Provide the [x, y] coordinate of the cell's center where the given text is located.  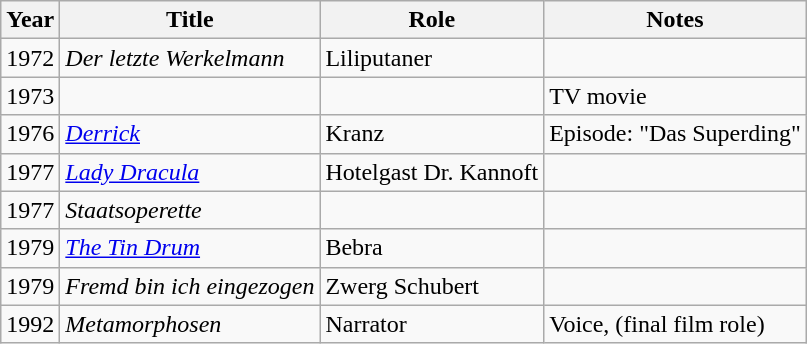
Liliputaner [432, 58]
1973 [30, 96]
Narrator [432, 324]
Year [30, 20]
Lady Dracula [190, 172]
Metamorphosen [190, 324]
1972 [30, 58]
Fremd bin ich eingezogen [190, 286]
Kranz [432, 134]
Hotelgast Dr. Kannoft [432, 172]
Der letzte Werkelmann [190, 58]
1976 [30, 134]
Staatsoperette [190, 210]
Notes [676, 20]
Episode: "Das Superding" [676, 134]
The Tin Drum [190, 248]
Bebra [432, 248]
Title [190, 20]
1992 [30, 324]
Derrick [190, 134]
Voice, (final film role) [676, 324]
Role [432, 20]
TV movie [676, 96]
Zwerg Schubert [432, 286]
